Return the [x, y] coordinate for the center point of the cell that contains the specified text.  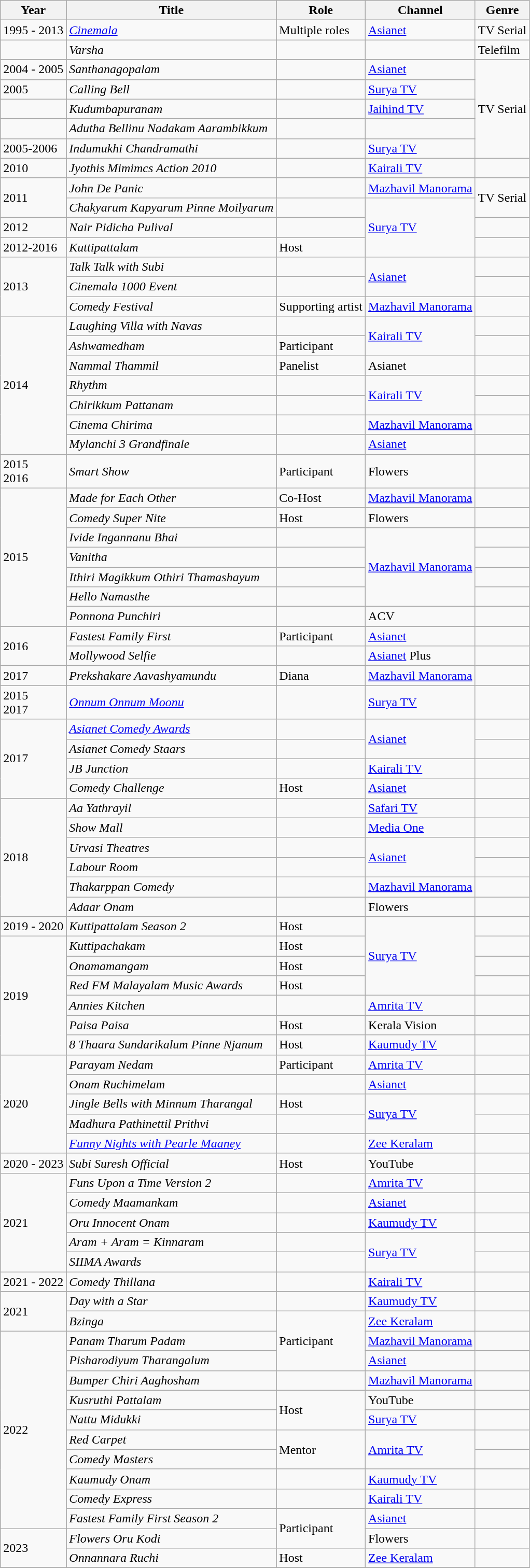
Kudumbapuranam [171, 109]
Onamamangam [171, 966]
Funs Upon a Time Version 2 [171, 1183]
Hello Namasthe [171, 597]
Adaar Onam [171, 907]
Asianet Comedy Awards [171, 729]
Onam Ruchimelam [171, 1084]
Title [171, 10]
2021 - 2022 [33, 1282]
Kaumudy Onam [171, 1479]
2012-2016 [33, 247]
Day with a Star [171, 1301]
Talk Talk with Subi [171, 267]
Laughing Villa with Navas [171, 326]
Prekshakare Aavashyamundu [171, 676]
Thakarppan Comedy [171, 887]
Comedy Maamankam [171, 1202]
Role [321, 10]
Fastest Family First Season 2 [171, 1518]
2015 2017 [33, 702]
Kuttipattalam Season 2 [171, 927]
2012 [33, 227]
Ponnona Punchiri [171, 617]
Asianet Comedy Staars [171, 749]
Supporting artist [321, 306]
8 Thaara Sundarikalum Pinne Njanum [171, 1045]
Funny Nights with Pearle Maaney [171, 1143]
Oru Innocent Onam [171, 1222]
Nammal Thammil [171, 366]
Co-Host [321, 498]
2014 [33, 385]
Mentor [321, 1449]
2013 [33, 287]
2020 - 2023 [33, 1163]
Mollywood Selfie [171, 656]
Comedy Super Nite [171, 517]
Safari TV [421, 808]
Cinema Chirima [171, 425]
Indumukhi Chandramathi [171, 148]
Multiple roles [321, 30]
Show Mall [171, 828]
Telefilm [502, 50]
Year [33, 10]
2019 [33, 996]
SIIMA Awards [171, 1262]
Onnannara Ruchi [171, 1558]
2005-2006 [33, 148]
2018 [33, 857]
Cinemala [171, 30]
Red Carpet [171, 1439]
2005 [33, 89]
Made for Each Other [171, 498]
Adutha Bellinu Nadakam Aarambikkum [171, 129]
2015 [33, 557]
John De Panic [171, 188]
Paisa Paisa [171, 1025]
2020 [33, 1104]
Varsha [171, 50]
Vanitha [171, 557]
Bzinga [171, 1321]
Rhythm [171, 385]
2004 - 2005 [33, 69]
Nair Pidicha Pulival [171, 227]
Jingle Bells with Minnum Tharangal [171, 1104]
Jaihind TV [421, 109]
Diana [321, 676]
Madhura Pathinettil Prithvi [171, 1124]
Panelist [321, 366]
Flowers Oru Kodi [171, 1538]
Santhanagopalam [171, 69]
Smart Show [171, 471]
Ashwamedham [171, 346]
Kusruthi Pattalam [171, 1400]
Red FM Malayalam Music Awards [171, 986]
Ithiri Magikkum Othiri Thamashayum [171, 577]
Kuttipattalam [171, 247]
2010 [33, 168]
Bumper Chiri Aaghosham [171, 1380]
Comedy Masters [171, 1459]
Jyothis Mimimcs Action 2010 [171, 168]
Comedy Express [171, 1499]
Aram + Aram = Kinnaram [171, 1242]
Urvasi Theatres [171, 847]
Comedy Thillana [171, 1282]
1995 - 2013 [33, 30]
Cinemala 1000 Event [171, 287]
Chakyarum Kapyarum Pinne Moilyarum [171, 207]
2016 [33, 646]
Annies Kitchen [171, 1005]
Ivide Ingannanu Bhai [171, 537]
2011 [33, 198]
Comedy Challenge [171, 788]
2019 - 2020 [33, 927]
Subi Suresh Official [171, 1163]
Parayam Nedam [171, 1065]
Genre [502, 10]
Kerala Vision [421, 1025]
Pisharodiyum Tharangalum [171, 1361]
20152016 [33, 471]
Fastest Family First [171, 636]
Mylanchi 3 Grandfinale [171, 444]
Channel [421, 10]
Labour Room [171, 867]
ACV [421, 617]
Kuttipachakam [171, 946]
Chirikkum Pattanam [171, 405]
Media One [421, 828]
Asianet Plus [421, 656]
Comedy Festival [171, 306]
Calling Bell [171, 89]
Nattu Midukki [171, 1420]
JB Junction [171, 768]
Panam Tharum Padam [171, 1341]
2023 [33, 1548]
2022 [33, 1430]
Aa Yathrayil [171, 808]
Onnum Onnum Moonu [171, 702]
